Search for the cell housing the specified text and yield its (X, Y) center coordinate. 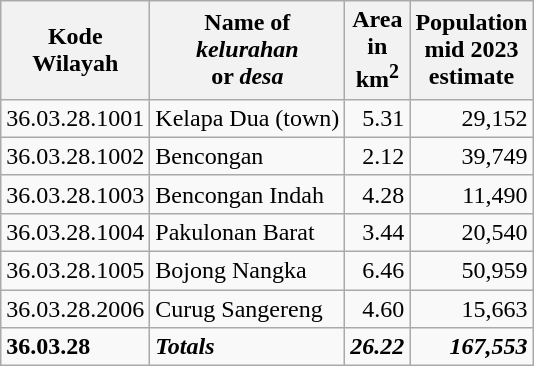
Pakulonan Barat (248, 232)
5.31 (378, 118)
Area in km2 (378, 50)
36.03.28.1003 (76, 194)
Bencongan Indah (248, 194)
Kode Wilayah (76, 50)
3.44 (378, 232)
Kelapa Dua (town) (248, 118)
26.22 (378, 347)
6.46 (378, 271)
2.12 (378, 156)
Bencongan (248, 156)
50,959 (472, 271)
36.03.28.2006 (76, 309)
36.03.28.1002 (76, 156)
Bojong Nangka (248, 271)
Populationmid 2023estimate (472, 50)
20,540 (472, 232)
Curug Sangereng (248, 309)
15,663 (472, 309)
39,749 (472, 156)
36.03.28.1005 (76, 271)
36.03.28 (76, 347)
4.60 (378, 309)
36.03.28.1004 (76, 232)
Totals (248, 347)
4.28 (378, 194)
167,553 (472, 347)
Name of kelurahan or desa (248, 50)
11,490 (472, 194)
29,152 (472, 118)
36.03.28.1001 (76, 118)
